Determine the (x, y) coordinate at the center of the cell enclosing the given text.  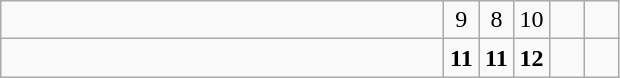
10 (532, 20)
12 (532, 58)
9 (462, 20)
8 (496, 20)
